Output the (X, Y) coordinate of the center of the cell containing the given text.  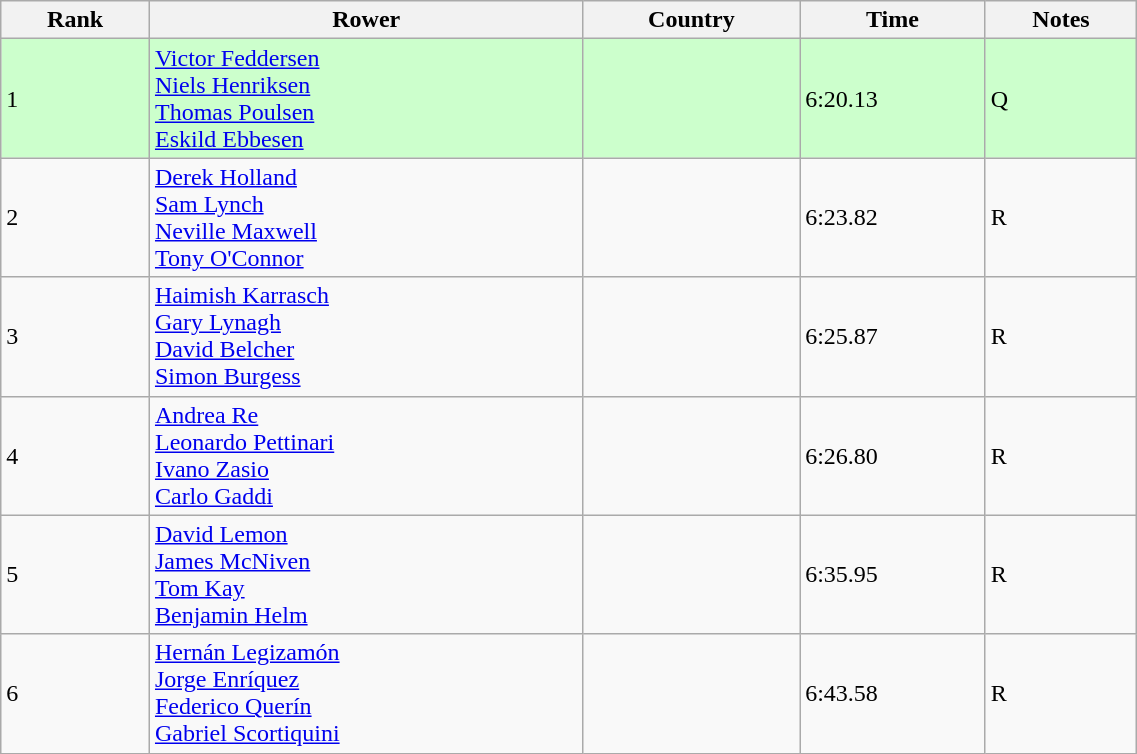
Time (893, 20)
6:43.58 (893, 694)
2 (76, 218)
3 (76, 336)
6 (76, 694)
Rower (366, 20)
6:35.95 (893, 574)
5 (76, 574)
Notes (1061, 20)
6:23.82 (893, 218)
Rank (76, 20)
Andrea ReLeonardo PettinariIvano ZasioCarlo Gaddi (366, 456)
6:26.80 (893, 456)
6:20.13 (893, 98)
Derek HollandSam LynchNeville MaxwellTony O'Connor (366, 218)
David LemonJames McNivenTom KayBenjamin Helm (366, 574)
1 (76, 98)
Q (1061, 98)
Victor FeddersenNiels HenriksenThomas PoulsenEskild Ebbesen (366, 98)
6:25.87 (893, 336)
Haimish KarraschGary LynaghDavid BelcherSimon Burgess (366, 336)
4 (76, 456)
Country (692, 20)
Hernán LegizamónJorge EnríquezFederico QuerínGabriel Scortiquini (366, 694)
